Output the (X, Y) coordinate of the center of the cell containing the given text.  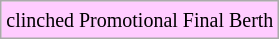
clinched Promotional Final Berth (140, 20)
